Provide the (x, y) coordinate of the cell's center where the given text is located.  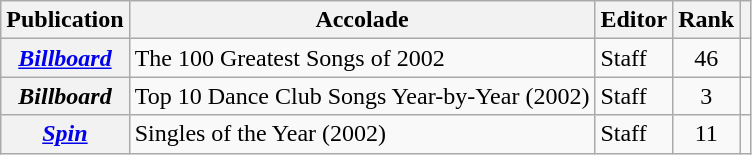
11 (706, 134)
Singles of the Year (2002) (362, 134)
The 100 Greatest Songs of 2002 (362, 58)
46 (706, 58)
Accolade (362, 20)
Top 10 Dance Club Songs Year-by-Year (2002) (362, 96)
Editor (634, 20)
Rank (706, 20)
Spin (65, 134)
3 (706, 96)
Publication (65, 20)
